Return the (x, y) coordinate for the center point of the cell that contains the specified text.  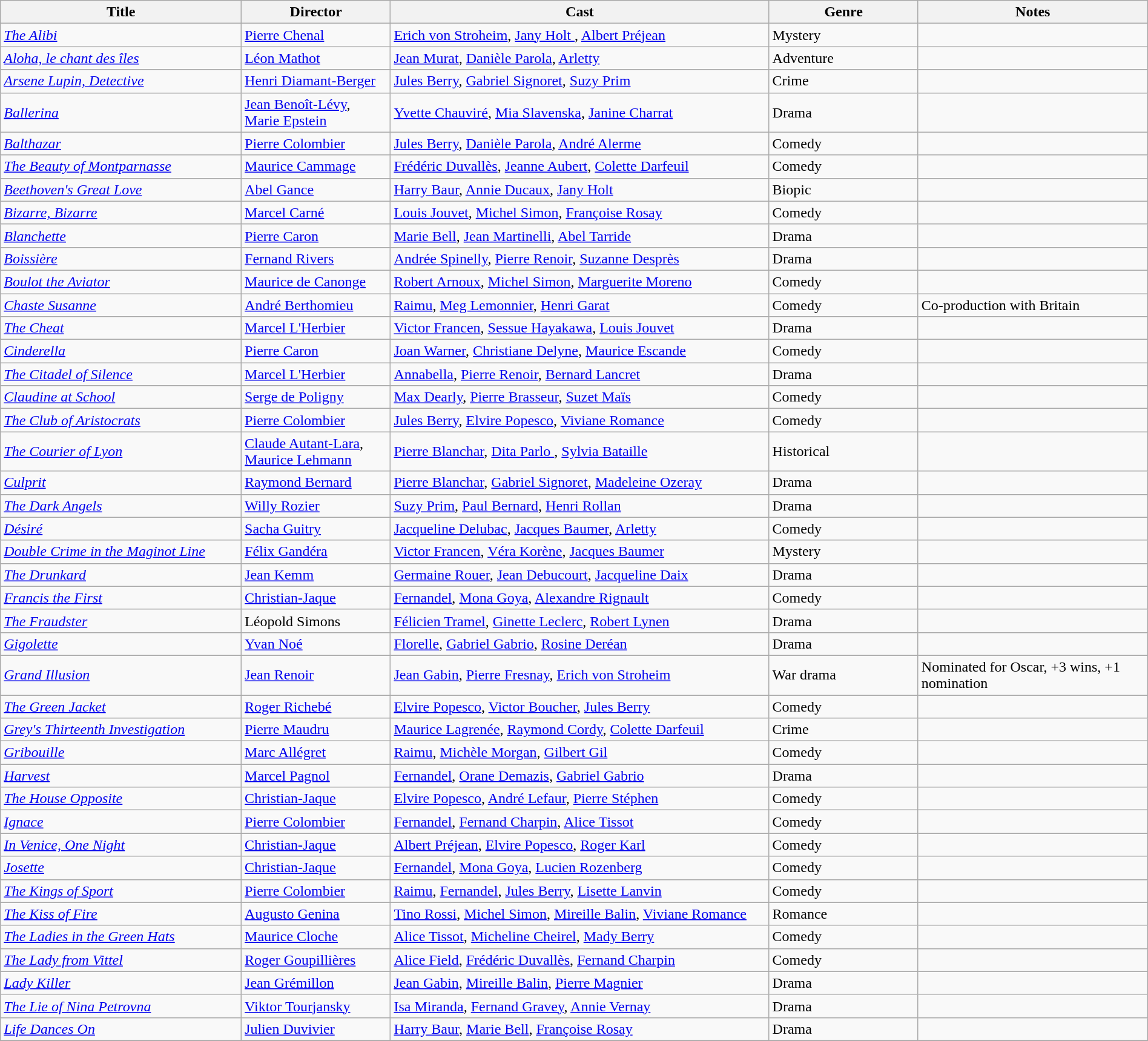
Fernandel, Mona Goya, Alexandre Rignault (580, 598)
Erich von Stroheim, Jany Holt , Albert Préjean (580, 35)
Ignace (121, 822)
Jules Berry, Gabriel Signoret, Suzy Prim (580, 81)
Désiré (121, 529)
Claudine at School (121, 397)
Pierre Chenal (316, 35)
The Kiss of Fire (121, 914)
Notes (1033, 12)
Double Crime in the Maginot Line (121, 552)
Life Dances On (121, 1029)
Serge de Poligny (316, 397)
Fernandel, Orane Demazis, Gabriel Gabrio (580, 776)
Chaste Susanne (121, 305)
Léopold Simons (316, 621)
Raimu, Meg Lemonnier, Henri Garat (580, 305)
Louis Jouvet, Michel Simon, Françoise Rosay (580, 213)
Grand Illusion (121, 675)
Victor Francen, Sessue Hayakawa, Louis Jouvet (580, 328)
Roger Goupillières (316, 960)
The Drunkard (121, 575)
Maurice Cammage (316, 167)
The Beauty of Montparnasse (121, 167)
Suzy Prim, Paul Bernard, Henri Rollan (580, 506)
Marc Allégret (316, 753)
Annabella, Pierre Renoir, Bernard Lancret (580, 374)
The Club of Aristocrats (121, 420)
Josette (121, 868)
Harry Baur, Marie Bell, Françoise Rosay (580, 1029)
Nominated for Oscar, +3 wins, +1 nomination (1033, 675)
Yvette Chauviré, Mia Slavenska, Janine Charrat (580, 113)
Title (121, 12)
Boulot the Aviator (121, 282)
Willy Rozier (316, 506)
Balthazar (121, 144)
The Ladies in the Green Hats (121, 937)
Marcel Carné (316, 213)
The Lady from Vittel (121, 960)
Maurice de Canonge (316, 282)
Blanchette (121, 236)
Gribouille (121, 753)
Cinderella (121, 351)
Bizarre, Bizarre (121, 213)
Adventure (843, 58)
Joan Warner, Christiane Delyne, Maurice Escande (580, 351)
Jean Gabin, Pierre Fresnay, Erich von Stroheim (580, 675)
The Dark Angels (121, 506)
In Venice, One Night (121, 845)
The Green Jacket (121, 707)
Boissière (121, 259)
The Kings of Sport (121, 891)
Augusto Genina (316, 914)
War drama (843, 675)
Jules Berry, Elvire Popesco, Viviane Romance (580, 420)
Maurice Cloche (316, 937)
Lady Killer (121, 983)
Tino Rossi, Michel Simon, Mireille Balin, Viviane Romance (580, 914)
Culprit (121, 483)
The Cheat (121, 328)
Pierre Blanchar, Gabriel Signoret, Madeleine Ozeray (580, 483)
Andrée Spinelly, Pierre Renoir, Suzanne Desprès (580, 259)
Viktor Tourjansky (316, 1006)
Isa Miranda, Fernand Gravey, Annie Vernay (580, 1006)
Jean Benoît-Lévy, Marie Epstein (316, 113)
The Courier of Lyon (121, 452)
Félicien Tramel, Ginette Leclerc, Robert Lynen (580, 621)
Fernandel, Mona Goya, Lucien Rozenberg (580, 868)
Ballerina (121, 113)
Raimu, Michèle Morgan, Gilbert Gil (580, 753)
Jules Berry, Danièle Parola, André Alerme (580, 144)
Beethoven's Great Love (121, 190)
Albert Préjean, Elvire Popesco, Roger Karl (580, 845)
Alice Tissot, Micheline Cheirel, Mady Berry (580, 937)
Frédéric Duvallès, Jeanne Aubert, Colette Darfeuil (580, 167)
Director (316, 12)
Henri Diamant-Berger (316, 81)
Germaine Rouer, Jean Debucourt, Jacqueline Daix (580, 575)
Claude Autant-Lara, Maurice Lehmann (316, 452)
Fernandel, Fernand Charpin, Alice Tissot (580, 822)
Harvest (121, 776)
Aloha, le chant des îles (121, 58)
Arsene Lupin, Detective (121, 81)
André Berthomieu (316, 305)
Félix Gandéra (316, 552)
Julien Duvivier (316, 1029)
Marcel Pagnol (316, 776)
Harry Baur, Annie Ducaux, Jany Holt (580, 190)
Marie Bell, Jean Martinelli, Abel Tarride (580, 236)
Max Dearly, Pierre Brasseur, Suzet Maïs (580, 397)
Genre (843, 12)
Florelle, Gabriel Gabrio, Rosine Deréan (580, 644)
The Citadel of Silence (121, 374)
Léon Mathot (316, 58)
Jacqueline Delubac, Jacques Baumer, Arletty (580, 529)
Historical (843, 452)
Pierre Blanchar, Dita Parlo , Sylvia Bataille (580, 452)
Raymond Bernard (316, 483)
Romance (843, 914)
The Fraudster (121, 621)
Jean Grémillon (316, 983)
Elvire Popesco, André Lefaur, Pierre Stéphen (580, 799)
Sacha Guitry (316, 529)
Maurice Lagrenée, Raymond Cordy, Colette Darfeuil (580, 730)
Yvan Noé (316, 644)
Jean Renoir (316, 675)
Victor Francen, Véra Korène, Jacques Baumer (580, 552)
Alice Field, Frédéric Duvallès, Fernand Charpin (580, 960)
Jean Gabin, Mireille Balin, Pierre Magnier (580, 983)
The Lie of Nina Petrovna (121, 1006)
Jean Murat, Danièle Parola, Arletty (580, 58)
The House Opposite (121, 799)
Cast (580, 12)
Francis the First (121, 598)
Gigolette (121, 644)
Robert Arnoux, Michel Simon, Marguerite Moreno (580, 282)
Raimu, Fernandel, Jules Berry, Lisette Lanvin (580, 891)
Grey's Thirteenth Investigation (121, 730)
Fernand Rivers (316, 259)
Jean Kemm (316, 575)
Abel Gance (316, 190)
Pierre Maudru (316, 730)
The Alibi (121, 35)
Co-production with Britain (1033, 305)
Roger Richebé (316, 707)
Biopic (843, 190)
Elvire Popesco, Victor Boucher, Jules Berry (580, 707)
